Provide the (X, Y) coordinate of the cell's center where the given text is located.  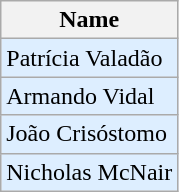
Armando Vidal (90, 96)
Nicholas McNair (90, 172)
João Crisóstomo (90, 134)
Patrícia Valadão (90, 58)
Name (90, 20)
